Search for the cell housing the specified text and yield its [X, Y] center coordinate. 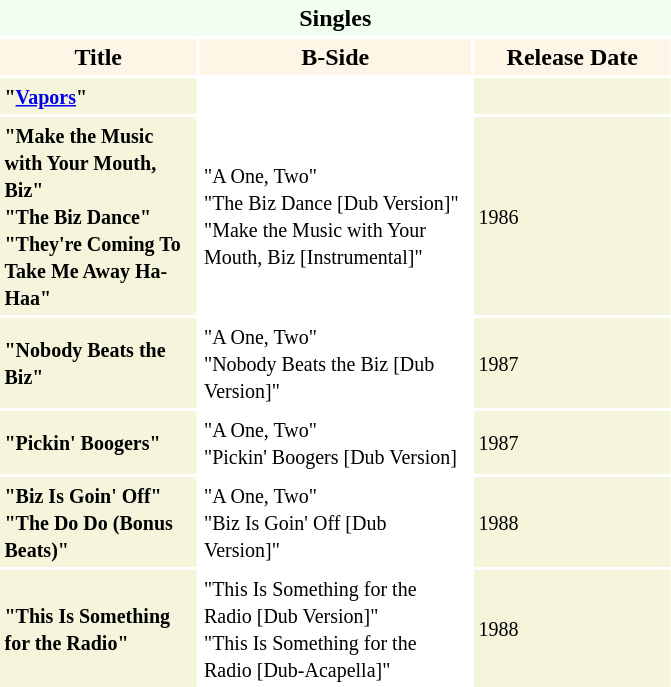
Release Date [572, 57]
"A One, Two""Nobody Beats the Biz [Dub Version]" [336, 363]
"Nobody Beats the Biz" [98, 363]
"A One, Two""The Biz Dance [Dub Version]""Make the Music with Your Mouth, Biz [Instrumental]" [336, 216]
"Biz Is Goin' Off""The Do Do (Bonus Beats)" [98, 522]
B-Side [336, 57]
"Vapors" [98, 96]
Singles [335, 18]
1986 [572, 216]
"Make the Music with Your Mouth, Biz""The Biz Dance""They're Coming To Take Me Away Ha-Haa" [98, 216]
"A One, Two""Pickin' Boogers [Dub Version] [336, 442]
"This Is Something for the Radio [Dub Version]""This Is Something for the Radio [Dub-Acapella]" [336, 628]
"This Is Something for the Radio" [98, 628]
"A One, Two""Biz Is Goin' Off [Dub Version]" [336, 522]
Title [98, 57]
"Pickin' Boogers" [98, 442]
